Return the (X, Y) coordinate for the center point of the cell that contains the specified text.  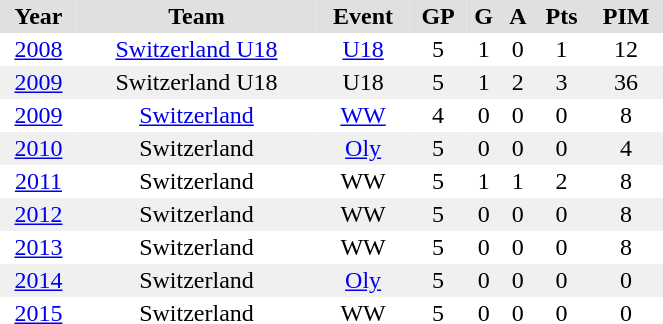
Pts (561, 16)
G (484, 16)
2013 (38, 248)
2008 (38, 50)
4 (438, 116)
Year (38, 16)
3 (561, 82)
A (518, 16)
Event (363, 16)
GP (438, 16)
2014 (38, 280)
2011 (38, 182)
2012 (38, 214)
2010 (38, 148)
Team (196, 16)
